Identify which cell holds the provided text, then report its (x, y) central coordinate. 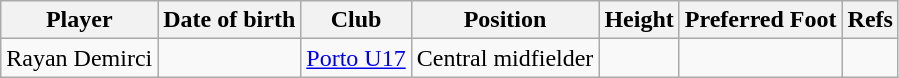
Height (639, 20)
Central midfielder (505, 58)
Porto U17 (356, 58)
Player (80, 20)
Club (356, 20)
Refs (870, 20)
Rayan Demirci (80, 58)
Position (505, 20)
Date of birth (230, 20)
Preferred Foot (760, 20)
